Return the (x, y) coordinate for the center point of the cell that contains the specified text.  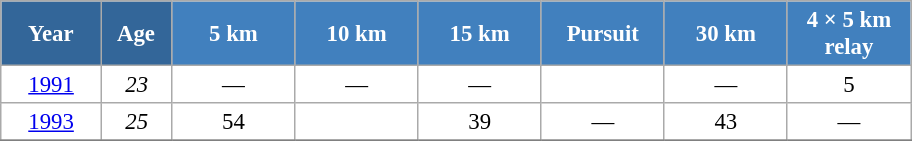
10 km (356, 34)
Pursuit (602, 34)
Year (52, 34)
5 (848, 85)
15 km (480, 34)
23 (136, 85)
5 km (234, 34)
43 (726, 122)
39 (480, 122)
1991 (52, 85)
25 (136, 122)
4 × 5 km relay (848, 34)
54 (234, 122)
Age (136, 34)
1993 (52, 122)
30 km (726, 34)
